Provide the [X, Y] coordinate of the cell's center where the given text is located.  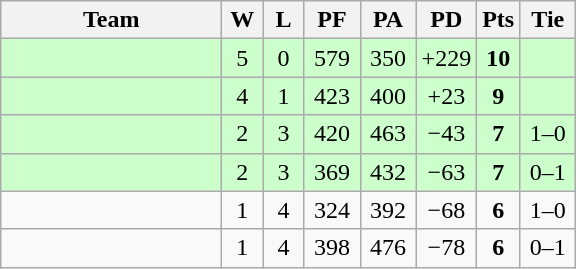
350 [388, 58]
398 [332, 248]
PA [388, 20]
+229 [446, 58]
PD [446, 20]
392 [388, 210]
9 [498, 96]
Tie [548, 20]
−43 [446, 134]
−63 [446, 172]
PF [332, 20]
476 [388, 248]
432 [388, 172]
463 [388, 134]
420 [332, 134]
0 [284, 58]
−68 [446, 210]
400 [388, 96]
5 [242, 58]
L [284, 20]
W [242, 20]
Pts [498, 20]
369 [332, 172]
579 [332, 58]
+23 [446, 96]
Team [112, 20]
423 [332, 96]
−78 [446, 248]
10 [498, 58]
324 [332, 210]
